Output the [X, Y] coordinate of the center of the cell containing the given text.  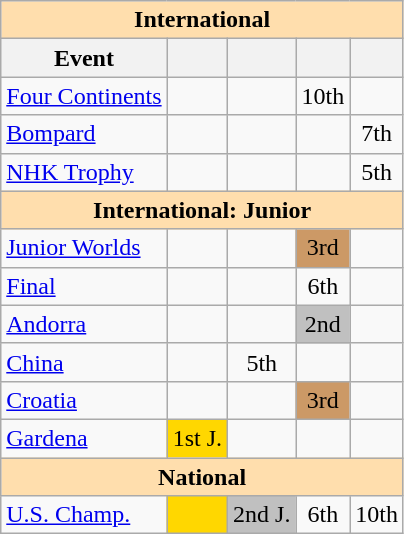
Junior Worlds [84, 248]
National [202, 477]
7th [377, 134]
2nd J. [262, 515]
Andorra [84, 324]
NHK Trophy [84, 172]
International [202, 20]
Event [84, 58]
China [84, 362]
Four Continents [84, 96]
1st J. [197, 438]
Bompard [84, 134]
U.S. Champ. [84, 515]
International: Junior [202, 210]
2nd [323, 324]
Gardena [84, 438]
Final [84, 286]
Croatia [84, 400]
